Determine the [X, Y] coordinate at the center of the cell enclosing the given text.  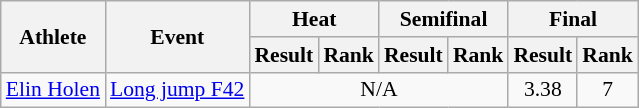
Semifinal [444, 19]
Athlete [53, 36]
7 [608, 90]
Elin Holen [53, 90]
Heat [314, 19]
3.38 [542, 90]
N/A [378, 90]
Final [572, 19]
Long jump F42 [177, 90]
Event [177, 36]
